Capture the cell that displays the provided text and extract its (x, y) central coordinate. 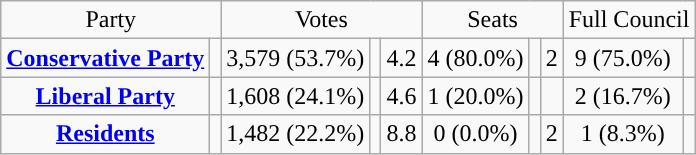
1,608 (24.1%) (296, 96)
1,482 (22.2%) (296, 134)
Seats (492, 20)
4 (80.0%) (476, 58)
3,579 (53.7%) (296, 58)
1 (8.3%) (622, 134)
Liberal Party (106, 96)
9 (75.0%) (622, 58)
Conservative Party (106, 58)
8.8 (402, 134)
Party (111, 20)
4.6 (402, 96)
2 (16.7%) (622, 96)
Votes (322, 20)
4.2 (402, 58)
0 (0.0%) (476, 134)
Full Council (629, 20)
1 (20.0%) (476, 96)
Residents (106, 134)
